Scan for the cell matching the given text and deliver its (x, y) coordinate at center. 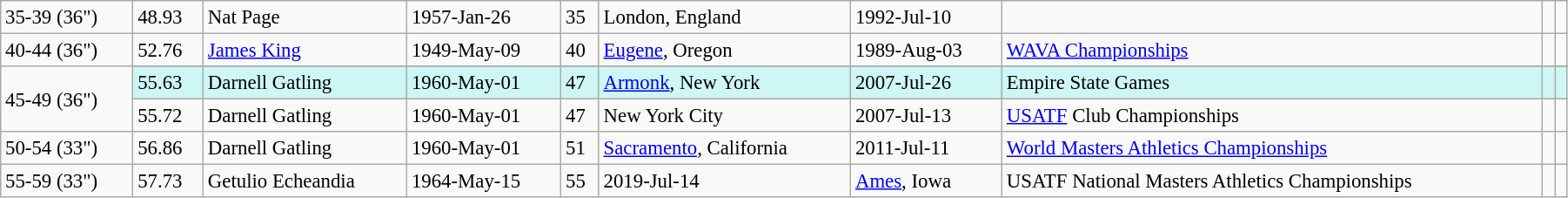
James King (305, 51)
55-59 (33") (67, 181)
40-44 (36") (67, 51)
52.76 (169, 51)
Nat Page (305, 17)
55 (580, 181)
1964-May-15 (484, 181)
2019-Jul-14 (724, 181)
2011-Jul-11 (927, 148)
48.93 (169, 17)
World Masters Athletics Championships (1272, 148)
USATF Club Championships (1272, 116)
Getulio Echeandia (305, 181)
Ames, Iowa (927, 181)
55.63 (169, 83)
USATF National Masters Athletics Championships (1272, 181)
2007-Jul-26 (927, 83)
Empire State Games (1272, 83)
Eugene, Oregon (724, 51)
1992-Jul-10 (927, 17)
2007-Jul-13 (927, 116)
Armonk, New York (724, 83)
51 (580, 148)
35-39 (36") (67, 17)
1989-Aug-03 (927, 51)
1957-Jan-26 (484, 17)
45-49 (36") (67, 99)
50-54 (33") (67, 148)
Sacramento, California (724, 148)
London, England (724, 17)
40 (580, 51)
56.86 (169, 148)
WAVA Championships (1272, 51)
57.73 (169, 181)
New York City (724, 116)
1949-May-09 (484, 51)
55.72 (169, 116)
35 (580, 17)
